Capture the cell that displays the provided text and extract its (X, Y) central coordinate. 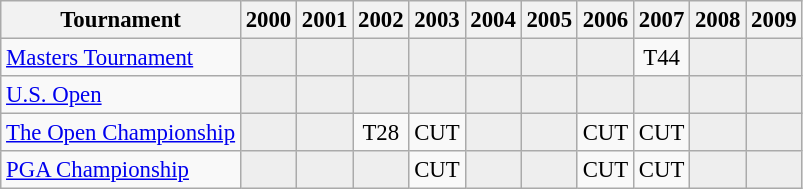
Tournament (121, 20)
2002 (381, 20)
The Open Championship (121, 133)
2007 (661, 20)
2005 (549, 20)
PGA Championship (121, 170)
2003 (437, 20)
T44 (661, 58)
2008 (718, 20)
U.S. Open (121, 95)
2004 (493, 20)
2009 (774, 20)
2001 (325, 20)
2000 (268, 20)
Masters Tournament (121, 58)
2006 (605, 20)
T28 (381, 133)
